Output the (X, Y) coordinate of the center of the cell containing the given text.  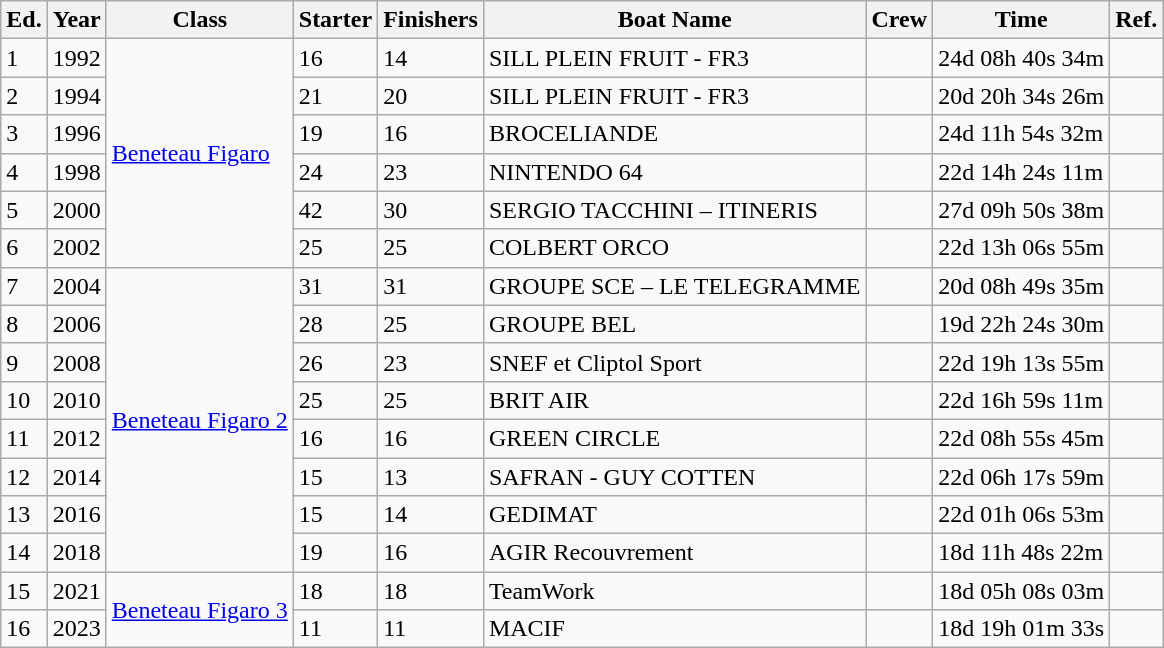
Ed. (24, 20)
SAFRAN - GUY COTTEN (674, 477)
2004 (76, 286)
24 (335, 172)
24d 11h 54s 32m (1022, 134)
20d 08h 49s 35m (1022, 286)
Class (200, 20)
18d 19h 01m 33s (1022, 629)
30 (431, 210)
27d 09h 50s 38m (1022, 210)
Crew (900, 20)
Beneteau Figaro 2 (200, 419)
24d 08h 40s 34m (1022, 58)
2012 (76, 438)
GROUPE BEL (674, 324)
1992 (76, 58)
Boat Name (674, 20)
BROCELIANDE (674, 134)
2000 (76, 210)
2006 (76, 324)
9 (24, 362)
42 (335, 210)
2023 (76, 629)
8 (24, 324)
18d 05h 08s 03m (1022, 591)
MACIF (674, 629)
GROUPE SCE – LE TELEGRAMME (674, 286)
Starter (335, 20)
10 (24, 400)
Year (76, 20)
6 (24, 248)
Time (1022, 20)
18d 11h 48s 22m (1022, 553)
NINTENDO 64 (674, 172)
28 (335, 324)
2010 (76, 400)
22d 13h 06s 55m (1022, 248)
Beneteau Figaro 3 (200, 610)
1996 (76, 134)
Beneteau Figaro (200, 153)
3 (24, 134)
22d 08h 55s 45m (1022, 438)
5 (24, 210)
2002 (76, 248)
1998 (76, 172)
22d 19h 13s 55m (1022, 362)
22d 06h 17s 59m (1022, 477)
1994 (76, 96)
2018 (76, 553)
GEDIMAT (674, 515)
22d 16h 59s 11m (1022, 400)
19d 22h 24s 30m (1022, 324)
22d 01h 06s 53m (1022, 515)
2008 (76, 362)
7 (24, 286)
2021 (76, 591)
BRIT AIR (674, 400)
2014 (76, 477)
SERGIO TACCHINI – ITINERIS (674, 210)
SNEF et Cliptol Sport (674, 362)
1 (24, 58)
GREEN CIRCLE (674, 438)
20d 20h 34s 26m (1022, 96)
2 (24, 96)
20 (431, 96)
2016 (76, 515)
Ref. (1136, 20)
COLBERT ORCO (674, 248)
Finishers (431, 20)
26 (335, 362)
AGIR Recouvrement (674, 553)
12 (24, 477)
4 (24, 172)
22d 14h 24s 11m (1022, 172)
21 (335, 96)
TeamWork (674, 591)
